Provide the [X, Y] coordinate of the cell's center where the given text is located.  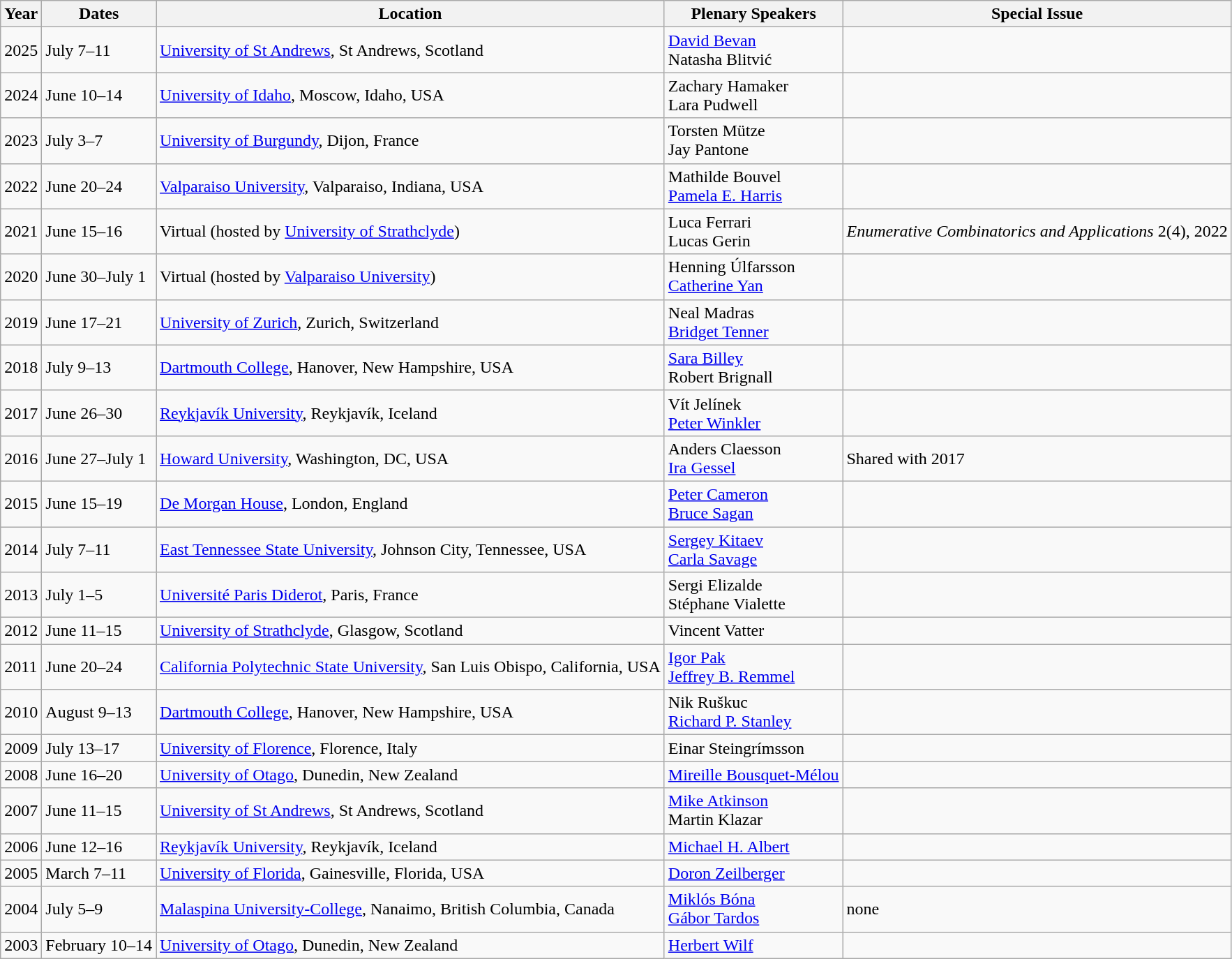
July 5–9 [99, 909]
Igor Pak Jeffrey B. Remmel [753, 667]
Peter Cameron Bruce Sagan [753, 504]
Mireille Bousquet-Mélou [753, 775]
2021 [21, 232]
Anders Claesson Ira Gessel [753, 458]
East Tennessee State University, Johnson City, Tennessee, USA [410, 549]
June 16–20 [99, 775]
Vít Jelínek Peter Winkler [753, 413]
2010 [21, 712]
2011 [21, 667]
2023 [21, 141]
2017 [21, 413]
Year [21, 14]
2019 [21, 322]
University of Florida, Gainesville, Florida, USA [410, 873]
2006 [21, 847]
University of Florence, Florence, Italy [410, 748]
Sara Billey Robert Brignall [753, 367]
2004 [21, 909]
June 27–July 1 [99, 458]
2003 [21, 945]
2024 [21, 95]
2012 [21, 631]
2007 [21, 811]
Plenary Speakers [753, 14]
Neal Madras Bridget Tenner [753, 322]
none [1037, 909]
2005 [21, 873]
2020 [21, 276]
Mathilde Bouvel Pamela E. Harris [753, 186]
Virtual (hosted by University of Strathclyde) [410, 232]
Vincent Vatter [753, 631]
David Bevan Natasha Blitvić [753, 50]
2009 [21, 748]
July 1–5 [99, 595]
University of Strathclyde, Glasgow, Scotland [410, 631]
Location [410, 14]
Shared with 2017 [1037, 458]
Zachary Hamaker Lara Pudwell [753, 95]
2022 [21, 186]
June 30–July 1 [99, 276]
Université Paris Diderot, Paris, France [410, 595]
Doron Zeilberger [753, 873]
Malaspina University-College, Nanaimo, British Columbia, Canada [410, 909]
July 13–17 [99, 748]
Virtual (hosted by Valparaiso University) [410, 276]
Nik Ruškuc Richard P. Stanley [753, 712]
Howard University, Washington, DC, USA [410, 458]
2008 [21, 775]
Sergey Kitaev Carla Savage [753, 549]
July 3–7 [99, 141]
2025 [21, 50]
2014 [21, 549]
University of Idaho, Moscow, Idaho, USA [410, 95]
Special Issue [1037, 14]
Miklós Bóna Gábor Tardos [753, 909]
Torsten Mütze Jay Pantone [753, 141]
2016 [21, 458]
Valparaiso University, Valparaiso, Indiana, USA [410, 186]
March 7–11 [99, 873]
Herbert Wilf [753, 945]
Einar Steingrímsson [753, 748]
June 26–30 [99, 413]
Mike Atkinson Martin Klazar [753, 811]
2018 [21, 367]
July 9–13 [99, 367]
2015 [21, 504]
Henning Úlfarsson Catherine Yan [753, 276]
De Morgan House, London, England [410, 504]
February 10–14 [99, 945]
Luca Ferrari Lucas Gerin [753, 232]
Sergi Elizalde Stéphane Vialette [753, 595]
Enumerative Combinatorics and Applications 2(4), 2022 [1037, 232]
June 17–21 [99, 322]
June 15–19 [99, 504]
June 12–16 [99, 847]
University of Zurich, Zurich, Switzerland [410, 322]
June 10–14 [99, 95]
University of Burgundy, Dijon, France [410, 141]
California Polytechnic State University, San Luis Obispo, California, USA [410, 667]
Michael H. Albert [753, 847]
Dates [99, 14]
June 15–16 [99, 232]
August 9–13 [99, 712]
2013 [21, 595]
